Search for the cell housing the specified text and yield its [X, Y] center coordinate. 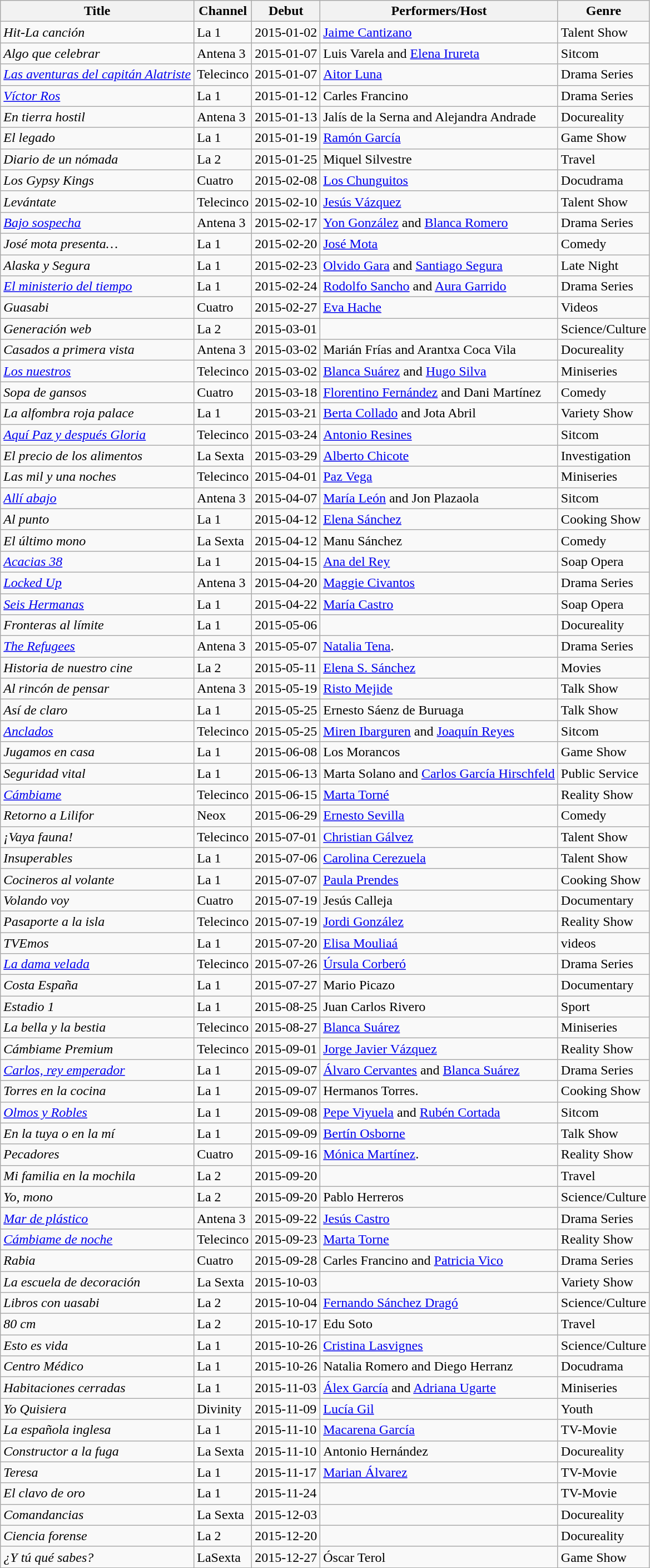
Berta Collado and Jota Abril [439, 413]
Volando voy [97, 900]
2015-09-23 [286, 1239]
2015-11-09 [286, 1409]
Paz Vega [439, 477]
Mar de plástico [97, 1218]
Olmos y Robles [97, 1112]
videos [603, 943]
La alfombra roja palace [97, 413]
Libros con uasabi [97, 1303]
2015-01-13 [286, 117]
TVEmos [97, 943]
2015-07-06 [286, 858]
La dama velada [97, 964]
2015-05-11 [286, 668]
Antonio Resines [439, 435]
Fernando Sánchez Dragó [439, 1303]
Costa España [97, 985]
2015-12-20 [286, 1536]
José mota presenta… [97, 244]
2015-10-04 [286, 1303]
Constructor a la fuga [97, 1451]
Risto Mejide [439, 689]
María Castro [439, 604]
Fronteras al límite [97, 625]
2015-09-01 [286, 1049]
Christian Gálvez [439, 837]
José Mota [439, 244]
Jorge Javier Vázquez [439, 1049]
Natalia Tena. [439, 647]
2015-04-20 [286, 583]
2015-03-24 [286, 435]
Generación web [97, 329]
Jesús Vázquez [439, 201]
2015-06-13 [286, 773]
¿Y tú qué sabes? [97, 1557]
Youth [603, 1409]
Cámbiame de noche [97, 1239]
Late Night [603, 265]
2015-07-27 [286, 985]
2015-05-07 [286, 647]
Neox [223, 816]
Locked Up [97, 583]
La escuela de decoración [97, 1281]
Elena S. Sánchez [439, 668]
Blanca Suárez and Hugo Silva [439, 371]
Elena Sánchez [439, 519]
Seis Hermanas [97, 604]
Investigation [603, 456]
Ana del Rey [439, 561]
Aitor Luna [439, 75]
Macarena García [439, 1430]
2015-03-21 [286, 413]
2015-12-27 [286, 1557]
Diario de un nómada [97, 159]
Retorno a Lilifor [97, 816]
Yo Quisiera [97, 1409]
Historia de nuestro cine [97, 668]
Miren Ibarguren and Joaquín Reyes [439, 731]
El precio de los alimentos [97, 456]
2015-02-24 [286, 287]
2015-11-03 [286, 1388]
Ernesto Sáenz de Buruaga [439, 710]
Elisa Mouliaá [439, 943]
2015-01-02 [286, 32]
Florentino Fernández and Dani Martínez [439, 392]
2015-01-25 [286, 159]
Juan Carlos Rivero [439, 1007]
Jugamos en casa [97, 752]
Cámbiame [97, 795]
2015-06-29 [286, 816]
Esto es vida [97, 1345]
Casados a primera vista [97, 350]
2015-04-15 [286, 561]
LaSexta [223, 1557]
Aquí Paz y después Gloria [97, 435]
Pablo Herreros [439, 1197]
Seguridad vital [97, 773]
Acacias 38 [97, 561]
Los Morancos [439, 752]
Teresa [97, 1472]
Jaime Cantizano [439, 32]
El clavo de oro [97, 1493]
Jesús Castro [439, 1218]
Estadio 1 [97, 1007]
En la tuya o en la mí [97, 1133]
Jalís de la Serna and Alejandra Andrade [439, 117]
Genre [603, 11]
Centro Médico [97, 1367]
El último mono [97, 540]
Yo, mono [97, 1197]
Bajo sospecha [97, 223]
2015-08-25 [286, 1007]
Hermanos Torres. [439, 1091]
2015-07-26 [286, 964]
2015-09-16 [286, 1155]
Mi familia en la mochila [97, 1176]
2015-10-17 [286, 1324]
Guasabi [97, 308]
2015-02-23 [286, 265]
Debut [286, 11]
2015-02-10 [286, 201]
2015-04-22 [286, 604]
Cocineros al volante [97, 879]
Álvaro Cervantes and Blanca Suárez [439, 1070]
Álex García and Adriana Ugarte [439, 1388]
Marián Frías and Arantxa Coca Vila [439, 350]
2015-09-09 [286, 1133]
Marta Torne [439, 1239]
Rabia [97, 1260]
2015-05-19 [286, 689]
Bertín Osborne [439, 1133]
Public Service [603, 773]
Carlos, rey emperador [97, 1070]
Pepe Viyuela and Rubén Cortada [439, 1112]
Las mil y una noches [97, 477]
2015-09-08 [286, 1112]
2015-06-08 [286, 752]
La española inglesa [97, 1430]
María León and Jon Plazaola [439, 498]
2015-09-22 [286, 1218]
2015-02-27 [286, 308]
Óscar Terol [439, 1557]
80 cm [97, 1324]
2015-11-24 [286, 1493]
Pasaporte a la isla [97, 921]
2015-02-08 [286, 180]
2015-03-01 [286, 329]
Videos [603, 308]
El ministerio del tiempo [97, 287]
2015-05-06 [286, 625]
Paula Prendes [439, 879]
Olvido Gara and Santiago Segura [439, 265]
Ernesto Sevilla [439, 816]
Úrsula Corberó [439, 964]
2015-03-29 [286, 456]
2015-07-20 [286, 943]
2015-10-03 [286, 1281]
Alberto Chicote [439, 456]
2015-02-20 [286, 244]
Antonio Hernández [439, 1451]
Sport [603, 1007]
The Refugees [97, 647]
Carles Francino and Patricia Vico [439, 1260]
Carolina Cerezuela [439, 858]
La bella y la bestia [97, 1028]
Eva Hache [439, 308]
Maggie Civantos [439, 583]
2015-06-15 [286, 795]
Mario Picazo [439, 985]
Los nuestros [97, 371]
2015-08-27 [286, 1028]
Movies [603, 668]
Los Gypsy Kings [97, 180]
Miquel Silvestre [439, 159]
Levántate [97, 201]
Jesús Calleja [439, 900]
El legado [97, 138]
Manu Sánchez [439, 540]
Cristina Lasvignes [439, 1345]
2015-07-07 [286, 879]
Las aventuras del capitán Alatriste [97, 75]
2015-01-19 [286, 138]
2015-01-12 [286, 96]
Jordi González [439, 921]
Lucía Gil [439, 1409]
Divinity [223, 1409]
2015-02-17 [286, 223]
Insuperables [97, 858]
Marian Álvarez [439, 1472]
2015-09-28 [286, 1260]
Edu Soto [439, 1324]
Algo que celebrar [97, 53]
Al punto [97, 519]
Así de claro [97, 710]
Natalia Romero and Diego Herranz [439, 1367]
Sopa de gansos [97, 392]
2015-12-03 [286, 1515]
En tierra hostil [97, 117]
Habitaciones cerradas [97, 1388]
2015-11-17 [286, 1472]
Ramón García [439, 138]
Mónica Martínez. [439, 1155]
Torres en la cocina [97, 1091]
Pecadores [97, 1155]
Luis Varela and Elena Irureta [439, 53]
2015-04-07 [286, 498]
Víctor Ros [97, 96]
Ciencia forense [97, 1536]
Channel [223, 11]
Hit-La canción [97, 32]
Carles Francino [439, 96]
Marta Torné [439, 795]
Marta Solano and Carlos García Hirschfeld [439, 773]
Rodolfo Sancho and Aura Garrido [439, 287]
Alaska y Segura [97, 265]
Anclados [97, 731]
2015-03-18 [286, 392]
Comandancias [97, 1515]
Title [97, 11]
¡Vaya fauna! [97, 837]
Performers/Host [439, 11]
Allí abajo [97, 498]
Cámbiame Premium [97, 1049]
2015-07-01 [286, 837]
Yon González and Blanca Romero [439, 223]
Al rincón de pensar [97, 689]
2015-04-01 [286, 477]
Blanca Suárez [439, 1028]
Los Chunguitos [439, 180]
